Scan for the cell matching the given text and deliver its [x, y] coordinate at center. 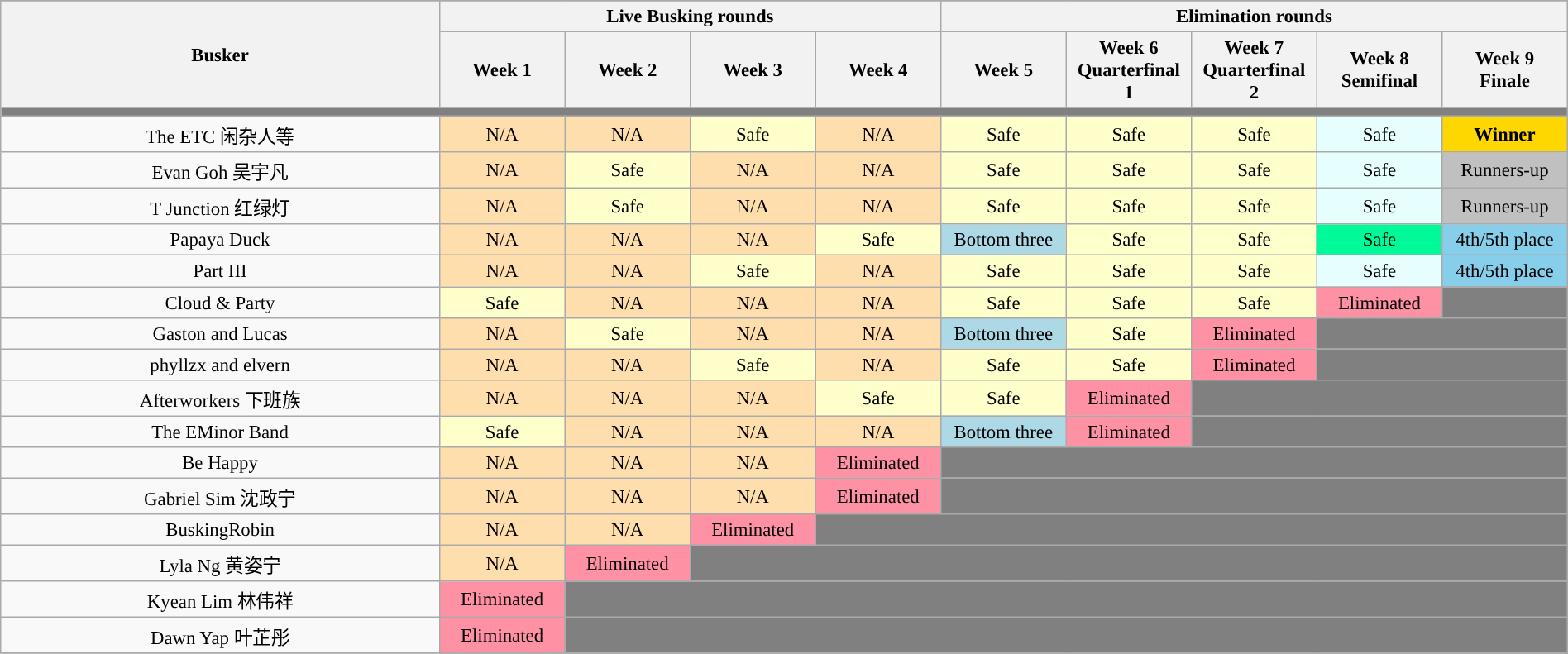
Week 4 [878, 70]
Cloud & Party [220, 303]
Live Busking rounds [690, 17]
Week 5 [1004, 70]
Evan Goh 吴宇凡 [220, 170]
Afterworkers 下班族 [220, 398]
Dawn Yap 叶芷彤 [220, 636]
The ETC 闲杂人等 [220, 135]
Lyla Ng 黄姿宁 [220, 563]
Elimination rounds [1255, 17]
Week 8Semifinal [1379, 70]
Papaya Duck [220, 241]
T Junction 红绿灯 [220, 207]
BuskingRobin [220, 530]
Week 7Quarterfinal 2 [1255, 70]
Gabriel Sim 沈政宁 [220, 496]
Week 3 [753, 70]
Part III [220, 271]
Kyean Lim 林伟祥 [220, 599]
Busker [220, 55]
phyllzx and elvern [220, 365]
Week 2 [628, 70]
The EMinor Band [220, 432]
Gaston and Lucas [220, 333]
Winner [1505, 135]
Be Happy [220, 463]
Week 6Quarterfinal 1 [1129, 70]
Week 1 [502, 70]
Week 9Finale [1505, 70]
